Locate the cell with the specified text and output its [x, y] center coordinate. 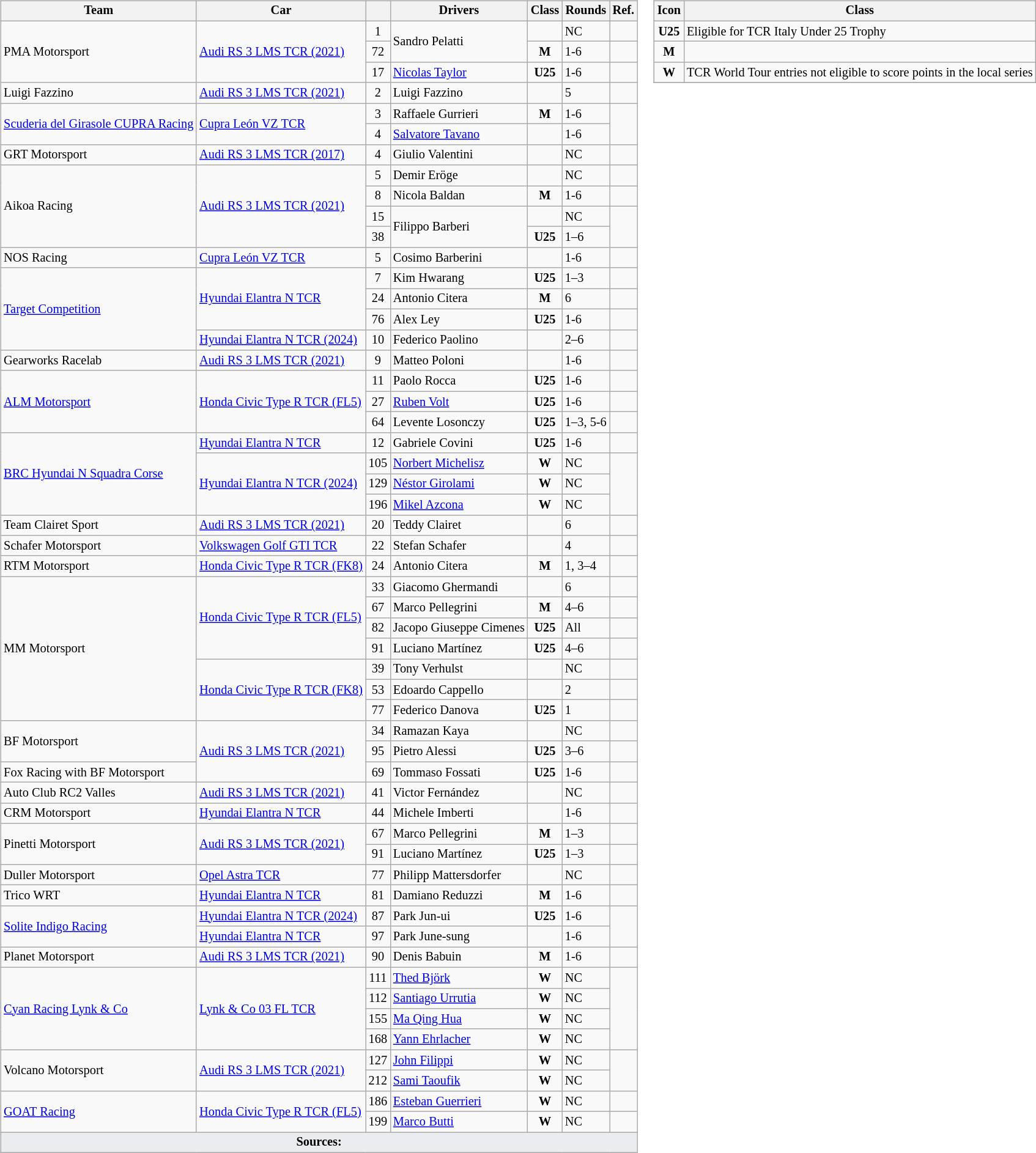
CRM Motorsport [98, 813]
69 [378, 772]
Aikoa Racing [98, 207]
Team Clairet Sport [98, 525]
82 [378, 628]
Marco Butti [459, 1122]
34 [378, 731]
Gearworks Racelab [98, 361]
90 [378, 957]
Giulio Valentini [459, 155]
Thed Björk [459, 978]
Ref. [624, 11]
Esteban Guerrieri [459, 1101]
Salvatore Tavano [459, 134]
MM Motorsport [98, 649]
Kim Hwarang [459, 278]
168 [378, 1039]
Nicolas Taylor [459, 73]
Cosimo Barberini [459, 258]
127 [378, 1060]
72 [378, 52]
Tony Verhulst [459, 669]
Volkswagen Golf GTI TCR [281, 546]
Car [281, 11]
81 [378, 896]
Ma Qing Hua [459, 1019]
Santiago Urrutia [459, 998]
Rounds [586, 11]
PMA Motorsport [98, 51]
All [586, 628]
87 [378, 916]
Paolo Rocca [459, 381]
Tommaso Fossati [459, 772]
Drivers [459, 11]
196 [378, 504]
Mikel Azcona [459, 504]
10 [378, 340]
Ramazan Kaya [459, 731]
Matteo Poloni [459, 361]
Auto Club RC2 Valles [98, 793]
Nicola Baldan [459, 196]
76 [378, 319]
Planet Motorsport [98, 957]
1–3, 5-6 [586, 422]
Teddy Clairet [459, 525]
Néstor Girolami [459, 484]
Schafer Motorsport [98, 546]
3–6 [586, 751]
GRT Motorsport [98, 155]
Lynk & Co 03 FL TCR [281, 1009]
15 [378, 216]
Filippo Barberi [459, 226]
Audi RS 3 LMS TCR (2017) [281, 155]
Jacopo Giuseppe Cimenes [459, 628]
ALM Motorsport [98, 401]
2–6 [586, 340]
Scuderia del Girasole CUPRA Racing [98, 123]
105 [378, 463]
Gabriele Covini [459, 443]
Park Jun-ui [459, 916]
9 [378, 361]
Eligible for TCR Italy Under 25 Trophy [860, 31]
Federico Paolino [459, 340]
Cyan Racing Lynk & Co [98, 1009]
Target Competition [98, 309]
Ruben Volt [459, 402]
Volcano Motorsport [98, 1070]
Team [98, 11]
186 [378, 1101]
41 [378, 793]
64 [378, 422]
12 [378, 443]
17 [378, 73]
3 [378, 114]
Park June-sung [459, 937]
Norbert Michelisz [459, 463]
155 [378, 1019]
11 [378, 381]
Levente Losonczy [459, 422]
129 [378, 484]
Alex Ley [459, 319]
111 [378, 978]
Federico Danova [459, 710]
53 [378, 690]
Solite Indigo Racing [98, 927]
Giacomo Ghermandi [459, 587]
Damiano Reduzzi [459, 896]
NOS Racing [98, 258]
199 [378, 1122]
Fox Racing with BF Motorsport [98, 772]
Michele Imberti [459, 813]
38 [378, 237]
RTM Motorsport [98, 566]
33 [378, 587]
95 [378, 751]
212 [378, 1081]
Stefan Schafer [459, 546]
TCR World Tour entries not eligible to score points in the local series [860, 73]
Icon [669, 11]
BF Motorsport [98, 741]
GOAT Racing [98, 1111]
112 [378, 998]
39 [378, 669]
Yann Ehrlacher [459, 1039]
Philipp Mattersdorfer [459, 875]
Demir Eröge [459, 175]
Trico WRT [98, 896]
7 [378, 278]
Sources: [319, 1143]
Sandro Pelatti [459, 42]
Opel Astra TCR [281, 875]
Sami Taoufik [459, 1081]
Duller Motorsport [98, 875]
BRC Hyundai N Squadra Corse [98, 473]
Denis Babuin [459, 957]
97 [378, 937]
1–6 [586, 237]
1, 3–4 [586, 566]
27 [378, 402]
20 [378, 525]
Pinetti Motorsport [98, 844]
8 [378, 196]
44 [378, 813]
Pietro Alessi [459, 751]
Edoardo Cappello [459, 690]
John Filippi [459, 1060]
Raffaele Gurrieri [459, 114]
22 [378, 546]
Victor Fernández [459, 793]
